Find where the given text appears and provide that cell's center as [x, y] coordinate. 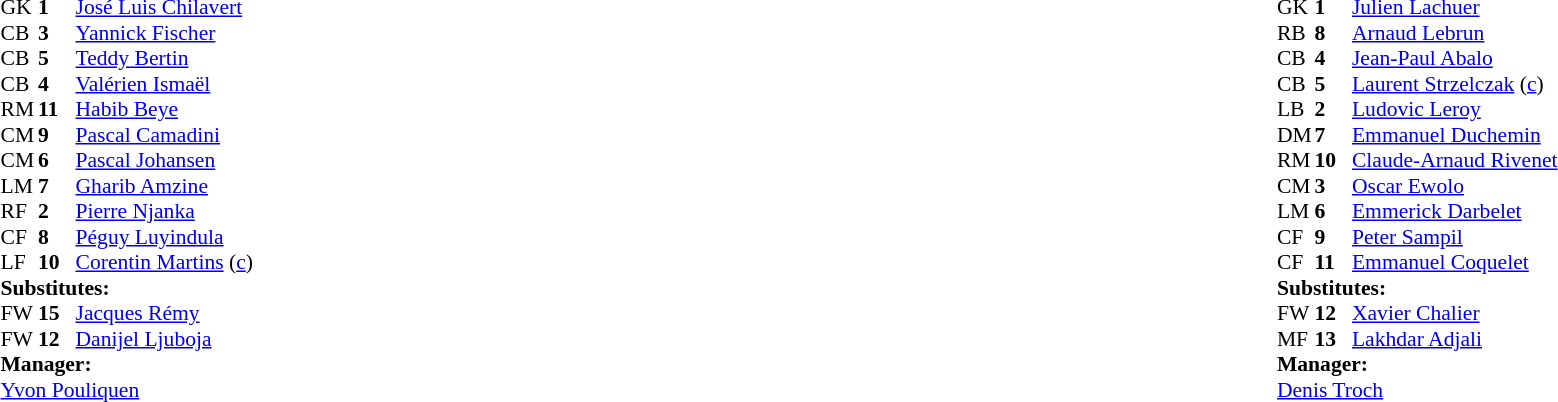
Valérien Ismaël [164, 84]
DM [1296, 135]
Yannick Fischer [164, 33]
RF [19, 211]
Emmanuel Coquelet [1455, 263]
Pascal Camadini [164, 135]
Peter Sampil [1455, 237]
Laurent Strzelczak (c) [1455, 84]
MF [1296, 339]
Claude-Arnaud Rivenet [1455, 161]
LF [19, 263]
Ludovic Leroy [1455, 109]
Emmerick Darbelet [1455, 211]
Teddy Bertin [164, 59]
Habib Beye [164, 109]
15 [57, 313]
LB [1296, 109]
Pierre Njanka [164, 211]
Danijel Ljuboja [164, 339]
13 [1333, 339]
Lakhdar Adjali [1455, 339]
Corentin Martins (c) [164, 263]
Gharib Amzine [164, 186]
Arnaud Lebrun [1455, 33]
Oscar Ewolo [1455, 186]
Jean-Paul Abalo [1455, 59]
Péguy Luyindula [164, 237]
Xavier Chalier [1455, 313]
Pascal Johansen [164, 161]
Emmanuel Duchemin [1455, 135]
RB [1296, 33]
Jacques Rémy [164, 313]
